Determine the (x, y) coordinate at the center of the cell enclosing the given text.  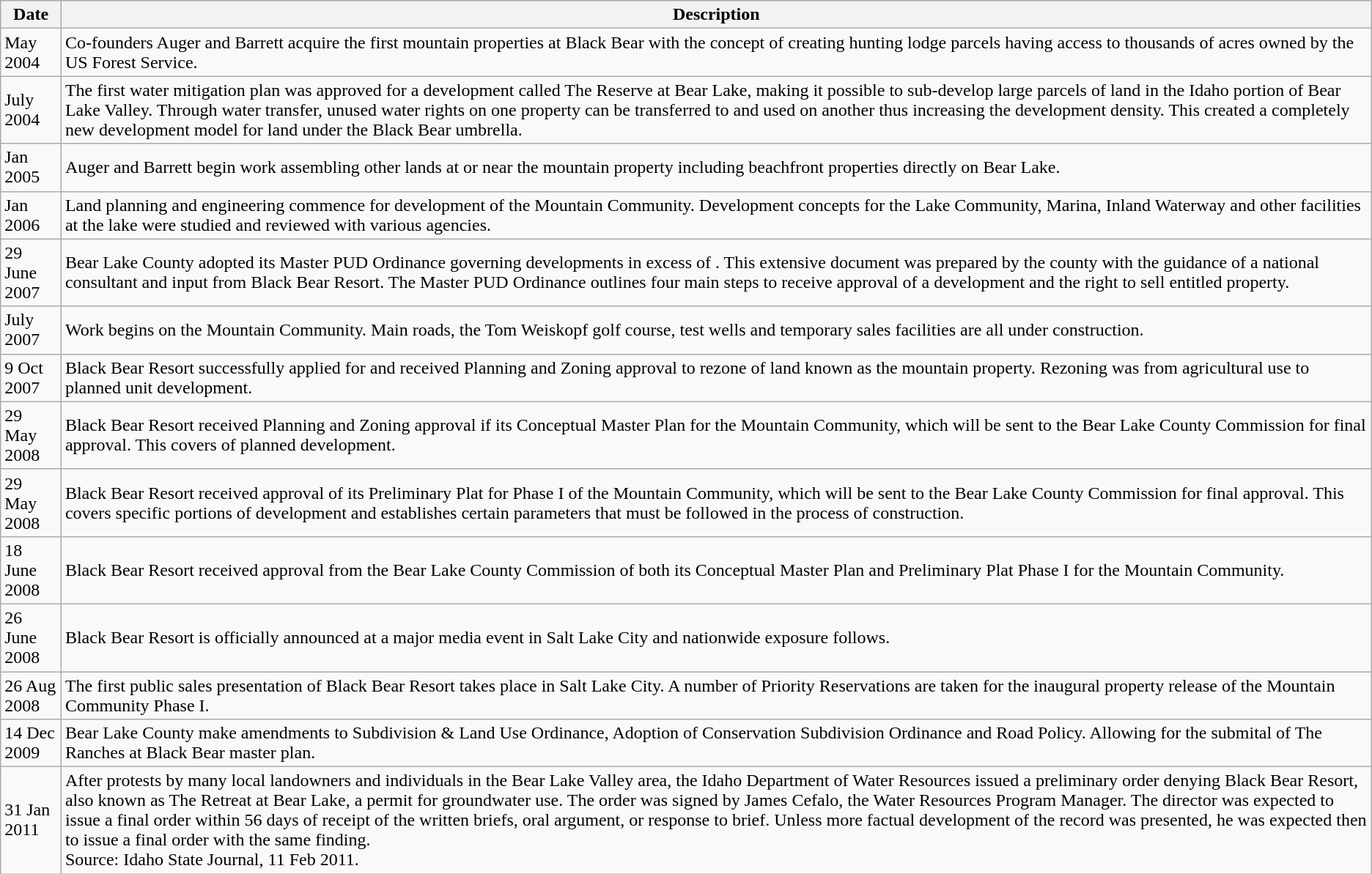
31 Jan 2011 (31, 821)
Description (716, 15)
18 June 2008 (31, 570)
26 June 2008 (31, 637)
29 June 2007 (31, 273)
July 2004 (31, 110)
Black Bear Resort is officially announced at a major media event in Salt Lake City and nationwide exposure follows. (716, 637)
14 Dec 2009 (31, 743)
May 2004 (31, 53)
Auger and Barrett begin work assembling other lands at or near the mountain property including beachfront properties directly on Bear Lake. (716, 167)
July 2007 (31, 330)
26 Aug 2008 (31, 695)
Jan 2005 (31, 167)
Date (31, 15)
Jan 2006 (31, 215)
9 Oct 2007 (31, 378)
